Extract the (X, Y) coordinate from the center of the cell holding the provided text.  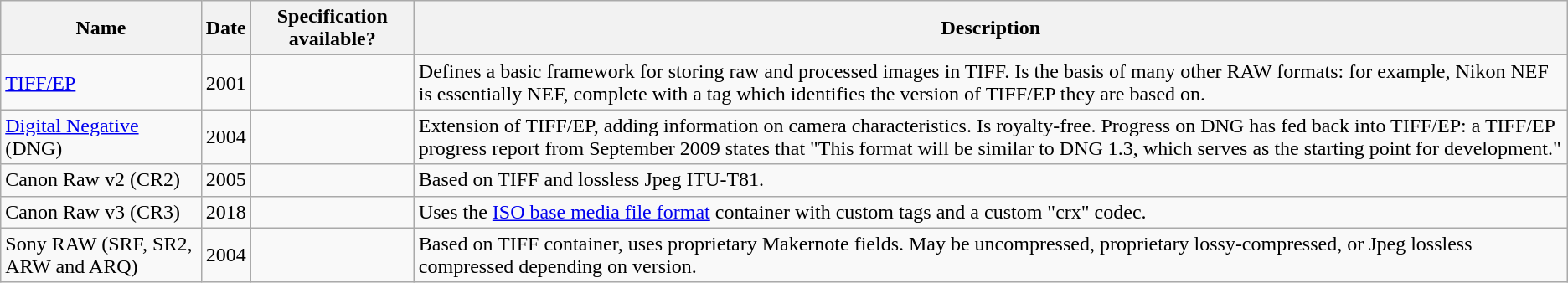
Canon Raw v2 (CR2) (101, 180)
Specification available? (332, 28)
Sony RAW (SRF, SR2, ARW and ARQ) (101, 255)
TIFF/EP (101, 82)
2018 (226, 212)
Based on TIFF and lossless Jpeg ITU-T81. (990, 180)
Date (226, 28)
Name (101, 28)
Canon Raw v3 (CR3) (101, 212)
Uses the ISO base media file format container with custom tags and a custom "crx" codec. (990, 212)
Description (990, 28)
Digital Negative (DNG) (101, 137)
2001 (226, 82)
2005 (226, 180)
